Capture the cell that displays the provided text and extract its (X, Y) central coordinate. 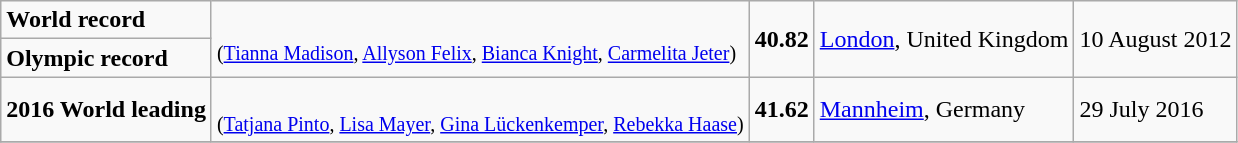
41.62 (782, 110)
40.82 (782, 39)
World record (106, 20)
Olympic record (106, 58)
2016 World leading (106, 110)
London, United Kingdom (944, 39)
29 July 2016 (1156, 110)
Mannheim, Germany (944, 110)
(Tianna Madison, Allyson Felix, Bianca Knight, Carmelita Jeter) (480, 39)
10 August 2012 (1156, 39)
(Tatjana Pinto, Lisa Mayer, Gina Lückenkemper, Rebekka Haase) (480, 110)
